Provide the (X, Y) coordinate of the cell's center where the given text is located.  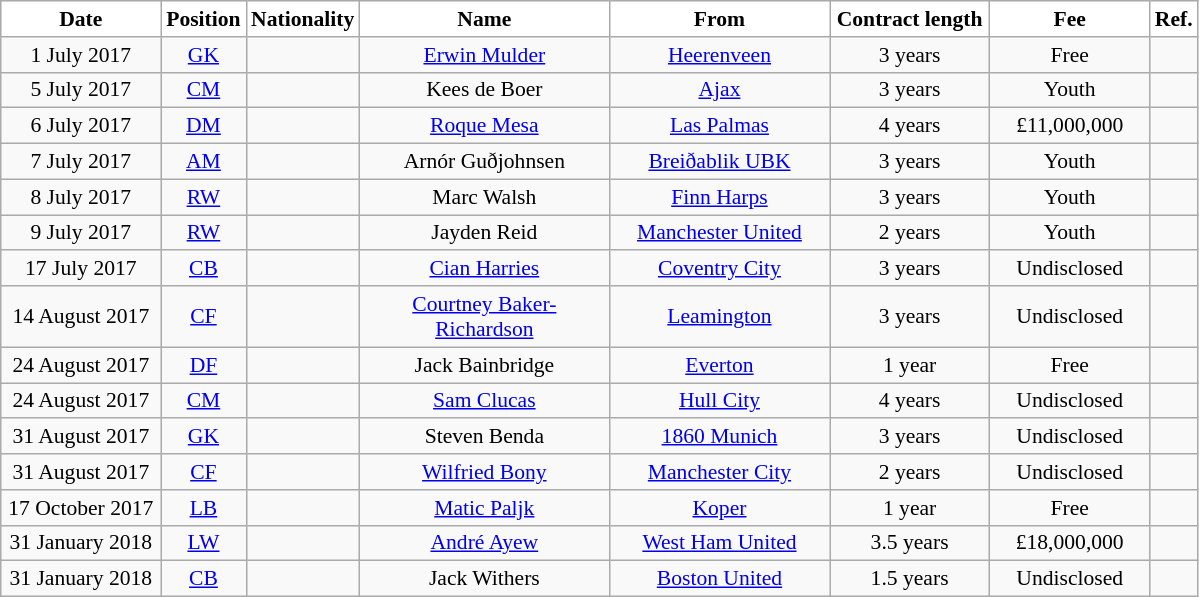
Coventry City (719, 269)
Roque Mesa (484, 126)
Ajax (719, 90)
8 July 2017 (81, 197)
17 October 2017 (81, 508)
Fee (1070, 19)
Matic Paljk (484, 508)
Contract length (910, 19)
Koper (719, 508)
7 July 2017 (81, 162)
LB (204, 508)
Heerenveen (719, 55)
DM (204, 126)
Boston United (719, 579)
LW (204, 543)
14 August 2017 (81, 316)
Position (204, 19)
AM (204, 162)
£11,000,000 (1070, 126)
Marc Walsh (484, 197)
Sam Clucas (484, 401)
Hull City (719, 401)
Kees de Boer (484, 90)
Date (81, 19)
Cian Harries (484, 269)
Manchester City (719, 472)
Erwin Mulder (484, 55)
9 July 2017 (81, 233)
6 July 2017 (81, 126)
3.5 years (910, 543)
Courtney Baker-Richardson (484, 316)
Manchester United (719, 233)
Breiðablik UBK (719, 162)
17 July 2017 (81, 269)
Name (484, 19)
5 July 2017 (81, 90)
Everton (719, 365)
West Ham United (719, 543)
From (719, 19)
Jayden Reid (484, 233)
1 July 2017 (81, 55)
Finn Harps (719, 197)
Jack Bainbridge (484, 365)
André Ayew (484, 543)
Leamington (719, 316)
Jack Withers (484, 579)
1860 Munich (719, 437)
Ref. (1174, 19)
£18,000,000 (1070, 543)
DF (204, 365)
1.5 years (910, 579)
Nationality (302, 19)
Arnór Guðjohnsen (484, 162)
Wilfried Bony (484, 472)
Steven Benda (484, 437)
Las Palmas (719, 126)
